Scan for the cell matching the given text and deliver its (X, Y) coordinate at center. 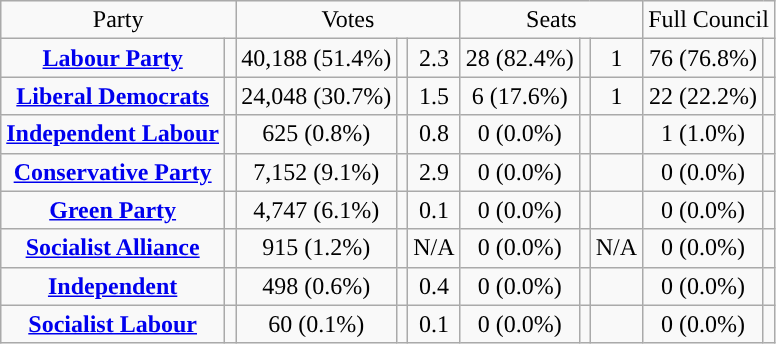
76 (76.8%) (704, 58)
2.9 (434, 172)
Independent Labour (113, 134)
Green Party (113, 210)
Seats (552, 20)
24,048 (30.7%) (316, 96)
498 (0.6%) (316, 286)
Liberal Democrats (113, 96)
28 (82.4%) (520, 58)
Socialist Labour (113, 324)
1.5 (434, 96)
Socialist Alliance (113, 248)
7,152 (9.1%) (316, 172)
625 (0.8%) (316, 134)
915 (1.2%) (316, 248)
Conservative Party (113, 172)
6 (17.6%) (520, 96)
Votes (348, 20)
Full Council (709, 20)
0.4 (434, 286)
0.8 (434, 134)
40,188 (51.4%) (316, 58)
4,747 (6.1%) (316, 210)
22 (22.2%) (704, 96)
60 (0.1%) (316, 324)
2.3 (434, 58)
Independent (113, 286)
Party (118, 20)
Labour Party (113, 58)
1 (1.0%) (704, 134)
